Locate the cell with the specified text and output its (x, y) center coordinate. 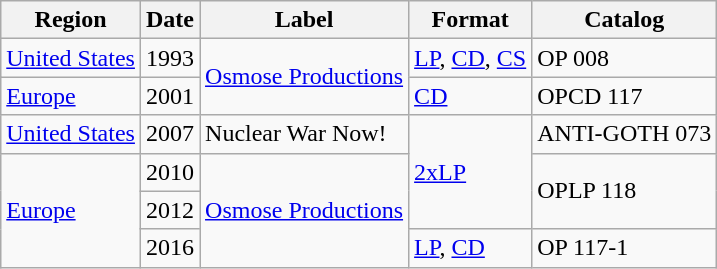
2010 (170, 172)
2001 (170, 96)
LP, CD, CS (470, 58)
Catalog (624, 20)
OP 008 (624, 58)
Label (304, 20)
1993 (170, 58)
2016 (170, 248)
2012 (170, 210)
ANTI-GOTH 073 (624, 134)
2007 (170, 134)
2xLP (470, 172)
Date (170, 20)
Nuclear War Now! (304, 134)
OPCD 117 (624, 96)
LP, CD (470, 248)
Format (470, 20)
Region (71, 20)
OP 117-1 (624, 248)
CD (470, 96)
OPLP 118 (624, 191)
